Detect which cell encompasses the target text, then output its (X, Y) center coordinate. 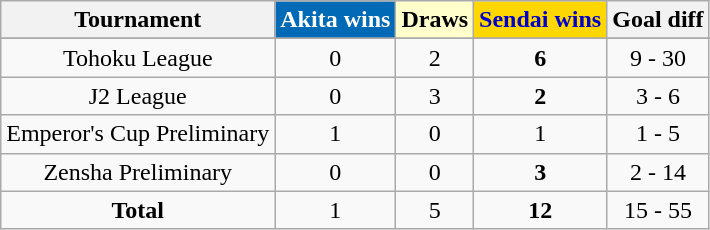
9 - 30 (658, 58)
Goal diff (658, 20)
2 - 14 (658, 172)
Emperor's Cup Preliminary (138, 134)
J2 League (138, 96)
6 (540, 58)
Sendai wins (540, 20)
Akita wins (336, 20)
15 - 55 (658, 210)
1 - 5 (658, 134)
Total (138, 210)
Draws (435, 20)
Tohoku League (138, 58)
Tournament (138, 20)
3 - 6 (658, 96)
12 (540, 210)
5 (435, 210)
Zensha Preliminary (138, 172)
